Locate the cell with the specified text and output its (X, Y) center coordinate. 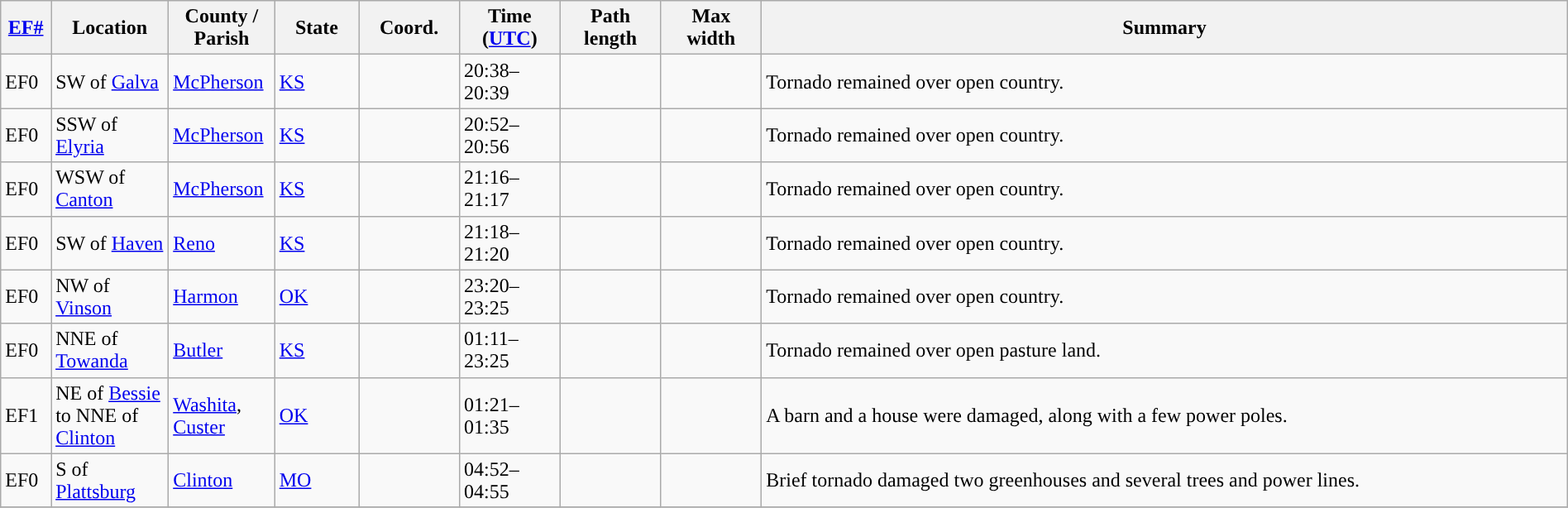
Clinton (222, 480)
Path length (610, 28)
Time (UTC) (509, 28)
01:21–01:35 (509, 415)
State (316, 28)
Location (110, 28)
Tornado remained over open pasture land. (1164, 351)
04:52–04:55 (509, 480)
Summary (1164, 28)
21:16–21:17 (509, 189)
SW of Haven (110, 243)
EF# (26, 28)
S of Plattsburg (110, 480)
21:18–21:20 (509, 243)
County / Parish (222, 28)
MO (316, 480)
NE of Bessie to NNE of Clinton (110, 415)
Harmon (222, 296)
Butler (222, 351)
20:52–20:56 (509, 136)
EF1 (26, 415)
Coord. (409, 28)
23:20–23:25 (509, 296)
SW of Galva (110, 81)
Brief tornado damaged two greenhouses and several trees and power lines. (1164, 480)
Reno (222, 243)
WSW of Canton (110, 189)
A barn and a house were damaged, along with a few power poles. (1164, 415)
SSW of Elyria (110, 136)
Max width (711, 28)
Washita, Custer (222, 415)
NW of Vinson (110, 296)
20:38–20:39 (509, 81)
01:11–23:25 (509, 351)
NNE of Towanda (110, 351)
